Pinpoint the cell where the given text exists, returning its [x, y] midpoint coordinate. 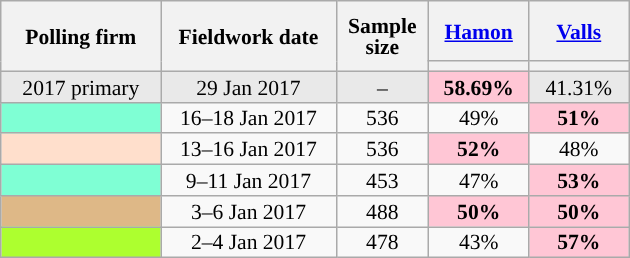
3–6 Jan 2017 [248, 212]
49% [479, 118]
16–18 Jan 2017 [248, 118]
Polling firm [81, 36]
488 [382, 212]
43% [479, 242]
9–11 Jan 2017 [248, 180]
51% [579, 118]
58.69% [479, 86]
47% [479, 180]
52% [479, 150]
13–16 Jan 2017 [248, 150]
Samplesize [382, 36]
453 [382, 180]
2017 primary [81, 86]
29 Jan 2017 [248, 86]
53% [579, 180]
– [382, 86]
Hamon [479, 31]
2–4 Jan 2017 [248, 242]
41.31% [579, 86]
Fieldwork date [248, 36]
478 [382, 242]
48% [579, 150]
57% [579, 242]
Valls [579, 31]
